Provide the (X, Y) coordinate of the cell's center where the given text is located.  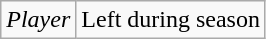
Player (38, 20)
Left during season (171, 20)
